Determine the (X, Y) coordinate at the center of the cell enclosing the given text.  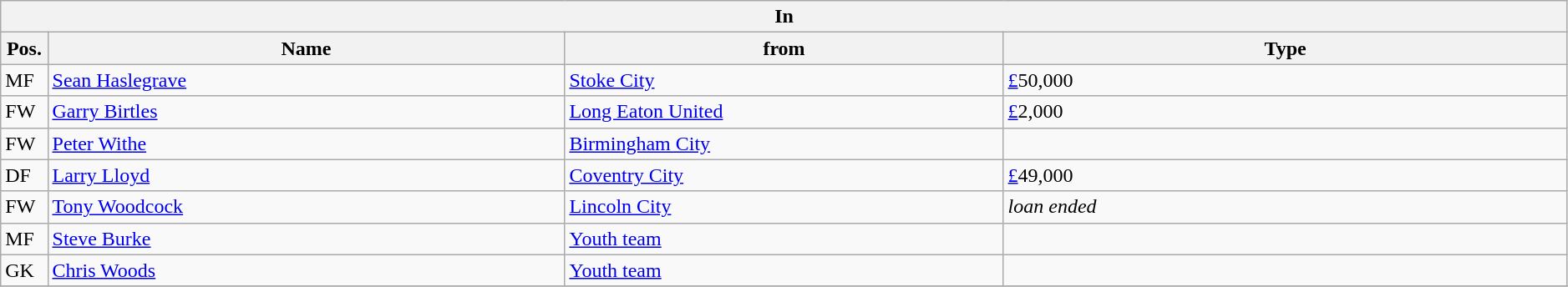
In (784, 17)
DF (24, 175)
Type (1285, 48)
Long Eaton United (784, 112)
Sean Haslegrave (306, 80)
Steve Burke (306, 239)
Pos. (24, 48)
Stoke City (784, 80)
Larry Lloyd (306, 175)
loan ended (1285, 207)
Chris Woods (306, 270)
Name (306, 48)
GK (24, 270)
from (784, 48)
Coventry City (784, 175)
Tony Woodcock (306, 207)
£49,000 (1285, 175)
£50,000 (1285, 80)
Lincoln City (784, 207)
£2,000 (1285, 112)
Garry Birtles (306, 112)
Peter Withe (306, 143)
Birmingham City (784, 143)
